Return (x, y) of the center of cell containing provided text 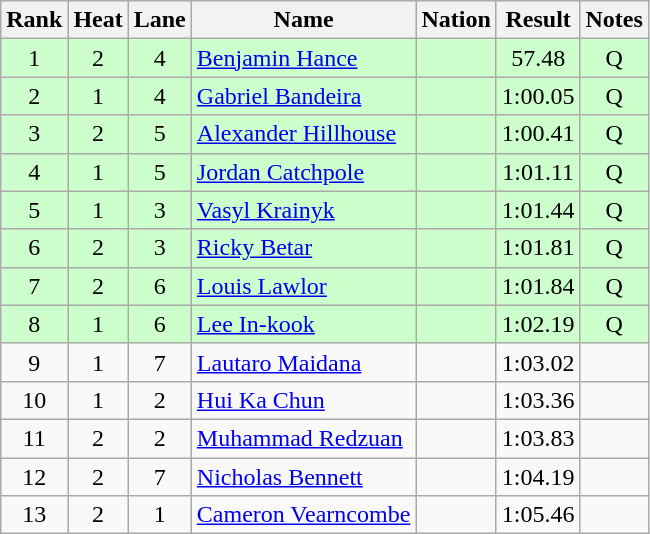
Benjamin Hance (304, 58)
Ricky Betar (304, 248)
Hui Ka Chun (304, 400)
Rank (34, 20)
13 (34, 515)
57.48 (538, 58)
Lane (160, 20)
12 (34, 477)
Lautaro Maidana (304, 362)
9 (34, 362)
1:04.19 (538, 477)
Gabriel Bandeira (304, 96)
1:03.83 (538, 438)
1:01.44 (538, 210)
1:03.02 (538, 362)
Louis Lawlor (304, 286)
Result (538, 20)
1:00.41 (538, 134)
Lee In-kook (304, 324)
1:00.05 (538, 96)
1:05.46 (538, 515)
1:01.84 (538, 286)
Vasyl Krainyk (304, 210)
Cameron Vearncombe (304, 515)
Notes (614, 20)
Heat (98, 20)
Alexander Hillhouse (304, 134)
1:02.19 (538, 324)
1:01.81 (538, 248)
1:03.36 (538, 400)
Nicholas Bennett (304, 477)
1:01.11 (538, 172)
Jordan Catchpole (304, 172)
Name (304, 20)
Nation (456, 20)
Muhammad Redzuan (304, 438)
10 (34, 400)
11 (34, 438)
8 (34, 324)
